Locate the cell with the specified text and output its [x, y] center coordinate. 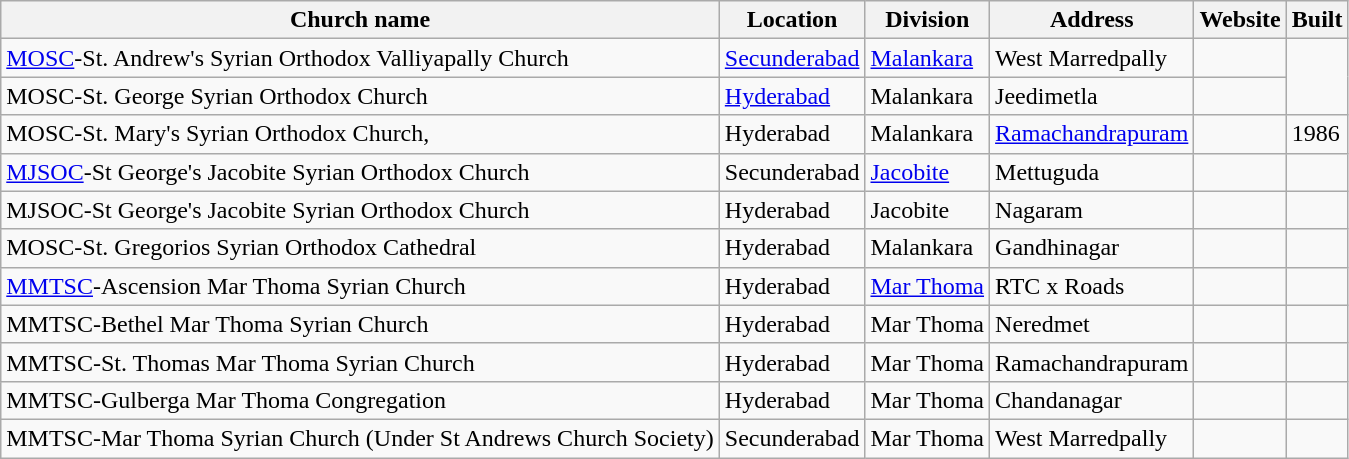
Location [792, 20]
MMTSC-Gulberga Mar Thoma Congregation [360, 400]
Gandhinagar [1092, 248]
MOSC-St. Andrew's Syrian Orthodox Valliyapally Church [360, 58]
Division [928, 20]
Built [1317, 20]
Jeedimetla [1092, 96]
MOSC-St. Mary's Syrian Orthodox Church, [360, 134]
Address [1092, 20]
Chandanagar [1092, 400]
MOSC-St. George Syrian Orthodox Church [360, 96]
MMTSC-St. Thomas Mar Thoma Syrian Church [360, 362]
Mettuguda [1092, 172]
Website [1240, 20]
Nagaram [1092, 210]
MMTSC-Bethel Mar Thoma Syrian Church [360, 324]
MMTSC-Mar Thoma Syrian Church (Under St Andrews Church Society) [360, 438]
RTC x Roads [1092, 286]
Church name [360, 20]
MMTSC-Ascension Mar Thoma Syrian Church [360, 286]
1986 [1317, 134]
MOSC-St. Gregorios Syrian Orthodox Cathedral [360, 248]
Neredmet [1092, 324]
